Pinpoint the cell where the given text exists, returning its (X, Y) midpoint coordinate. 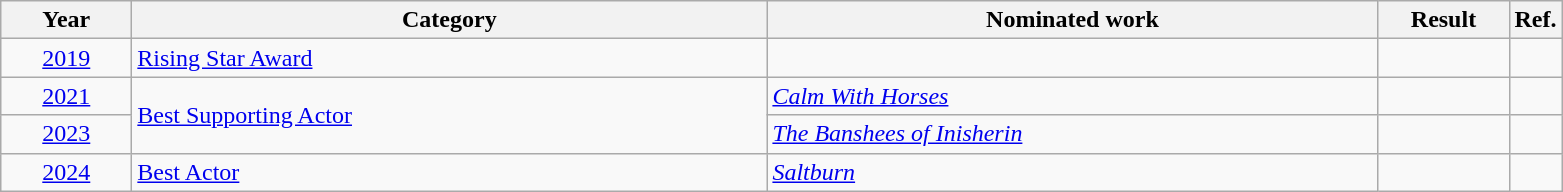
Best Supporting Actor (450, 115)
2019 (66, 58)
Result (1444, 20)
Calm With Horses (1072, 96)
The Banshees of Inisherin (1072, 134)
Ref. (1536, 20)
2023 (66, 134)
2024 (66, 172)
Category (450, 20)
Rising Star Award (450, 58)
Saltburn (1072, 172)
Nominated work (1072, 20)
Best Actor (450, 172)
2021 (66, 96)
Year (66, 20)
